Identify which cell holds the provided text, then report its (x, y) central coordinate. 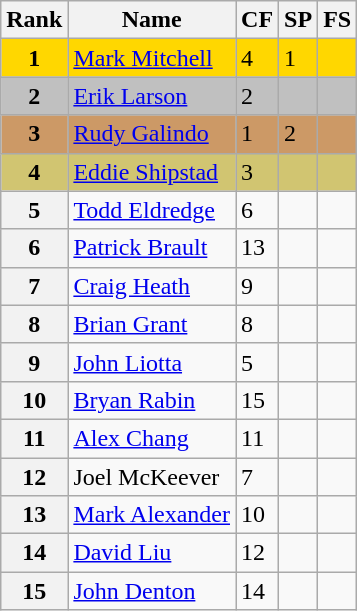
John Liotta (152, 362)
Patrick Brault (152, 248)
Name (152, 20)
Rank (34, 20)
FS (338, 20)
David Liu (152, 553)
Mark Mitchell (152, 58)
Brian Grant (152, 324)
Erik Larson (152, 96)
Rudy Galindo (152, 134)
John Denton (152, 591)
Todd Eldredge (152, 210)
Alex Chang (152, 438)
Eddie Shipstad (152, 172)
Joel McKeever (152, 477)
Craig Heath (152, 286)
CF (258, 20)
Bryan Rabin (152, 400)
SP (298, 20)
Mark Alexander (152, 515)
